Extract the (x, y) coordinate from the center of the cell holding the provided text.  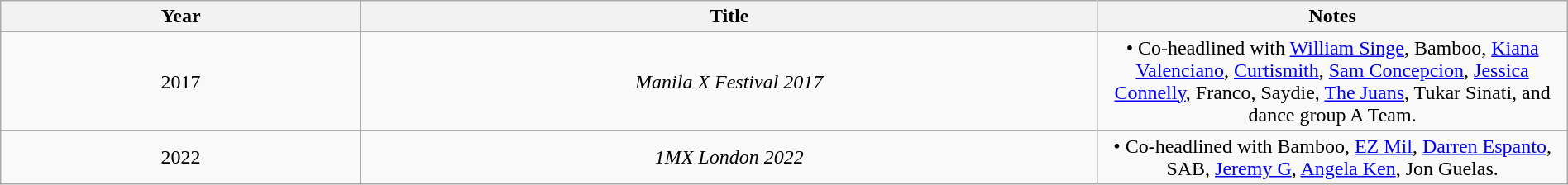
2017 (181, 81)
• Co-headlined with Bamboo, EZ Mil, Darren Espanto, SAB, Jeremy G, Angela Ken, Jon Guelas. (1332, 157)
Year (181, 17)
1MX London 2022 (729, 157)
Title (729, 17)
Notes (1332, 17)
2022 (181, 157)
Manila X Festival 2017 (729, 81)
